From the cell containing the given text, extract its center point as (X, Y) coordinate. 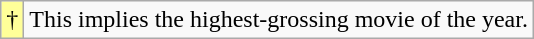
† (12, 20)
This implies the highest-grossing movie of the year. (279, 20)
